Pinpoint the cell where the given text exists, returning its (X, Y) midpoint coordinate. 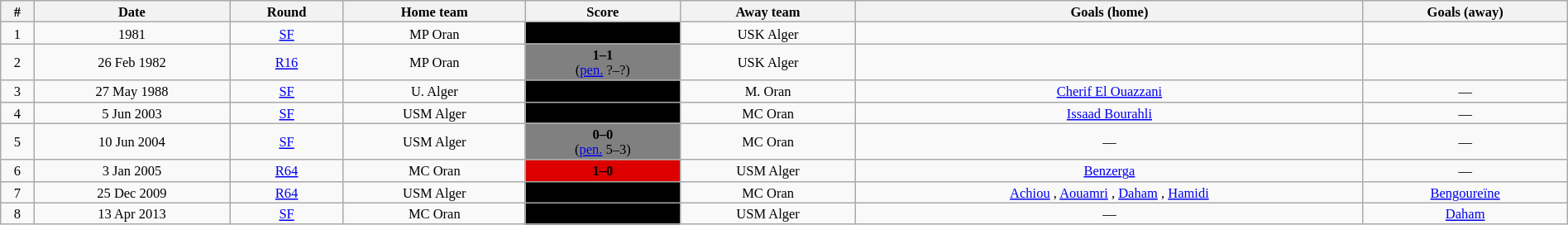
4 (17, 112)
1–2 (602, 33)
R16 (286, 62)
7 (17, 192)
25 Dec 2009 (132, 192)
Goals (home) (1110, 12)
Round (286, 12)
Daham (1465, 213)
1 (17, 33)
Cherif El Ouazzani (1110, 91)
2 (17, 62)
Date (132, 12)
Score (602, 12)
0–1 (602, 213)
M. Oran (767, 91)
4–1 (602, 192)
10 Jun 2004 (132, 141)
8 (17, 213)
Issaad Bourahli (1110, 112)
Achiou , Aouamri , Daham , Hamidi (1110, 192)
1–1(pen. ?–?) (602, 62)
U. Alger (434, 91)
3–0 (602, 112)
26 Feb 1982 (132, 62)
3 Jan 2005 (132, 170)
Home team (434, 12)
# (17, 12)
27 May 1988 (132, 91)
0–0(pen. 5–3) (602, 141)
Bengoureïne (1465, 192)
Away team (767, 12)
13 Apr 2013 (132, 213)
3 (17, 91)
Benzerga (1110, 170)
Goals (away) (1465, 12)
1981 (132, 33)
5 Jun 2003 (132, 112)
5 (17, 141)
6 (17, 170)
